Search for the cell housing the specified text and yield its [X, Y] center coordinate. 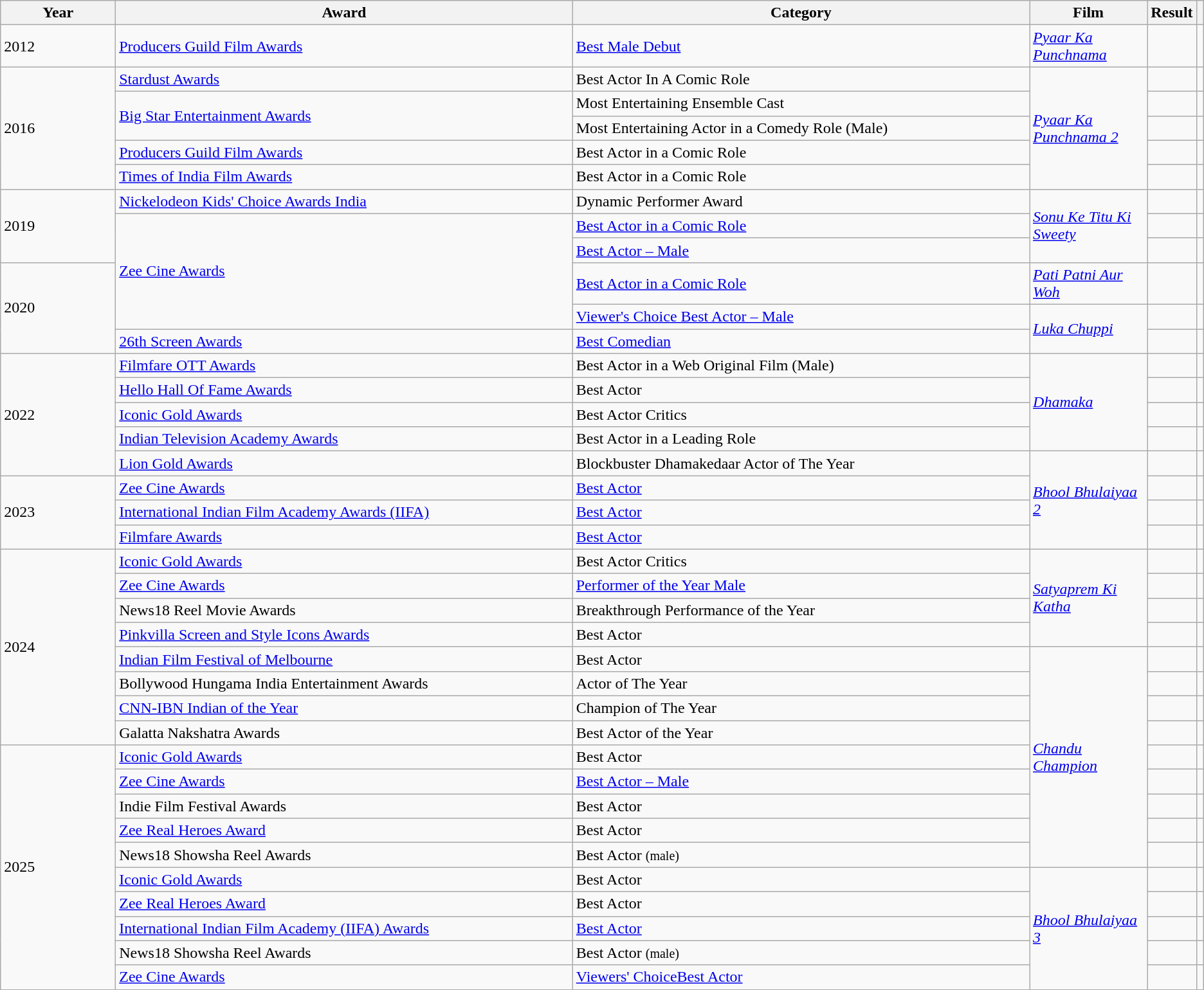
Champion of The Year [801, 708]
Times of India Film Awards [344, 177]
Dynamic Performer Award [801, 201]
Category [801, 13]
Film [1088, 13]
Actor of The Year [801, 683]
CNN-IBN Indian of the Year [344, 708]
2012 [58, 46]
2023 [58, 512]
Filmfare Awards [344, 537]
26th Screen Awards [344, 341]
Stardust Awards [344, 79]
Sonu Ke Titu Ki Sweety [1088, 226]
International Indian Film Academy (IIFA) Awards [344, 928]
2022 [58, 415]
Best Actor in a Web Original Film (Male) [801, 366]
Pyaar Ka Punchnama 2 [1088, 128]
Nickelodeon Kids' Choice Awards India [344, 201]
Chandu Champion [1088, 757]
Bollywood Hungama India Entertainment Awards [344, 683]
Viewer's Choice Best Actor – Male [801, 316]
Pati Patni Aur Woh [1088, 283]
Big Star Entertainment Awards [344, 116]
Filmfare OTT Awards [344, 366]
International Indian Film Academy Awards (IIFA) [344, 512]
Year [58, 13]
Viewers' ChoiceBest Actor [801, 977]
2020 [58, 307]
Lion Gold Awards [344, 464]
Luka Chuppi [1088, 328]
Blockbuster Dhamakedaar Actor of The Year [801, 464]
Pinkvilla Screen and Style Icons Awards [344, 634]
Indie Film Festival Awards [344, 806]
Best Actor of the Year [801, 732]
Indian Film Festival of Melbourne [344, 659]
Award [344, 13]
Best Actor In A Comic Role [801, 79]
Best Comedian [801, 341]
News18 Reel Movie Awards [344, 610]
Satyaprem Ki Katha [1088, 598]
Performer of the Year Male [801, 586]
Pyaar Ka Punchnama [1088, 46]
2024 [58, 647]
Most Entertaining Actor in a Comedy Role (Male) [801, 128]
Bhool Bhulaiyaa 3 [1088, 928]
Result [1172, 13]
Most Entertaining Ensemble Cast [801, 104]
Breakthrough Performance of the Year [801, 610]
Bhool Bhulaiyaa 2 [1088, 500]
2016 [58, 128]
Dhamaka [1088, 402]
Galatta Nakshatra Awards [344, 732]
2025 [58, 868]
2019 [58, 226]
Best Actor in a Leading Role [801, 439]
Best Male Debut [801, 46]
Hello Hall Of Fame Awards [344, 390]
Indian Television Academy Awards [344, 439]
